Pinpoint the cell where the given text exists, returning its (x, y) midpoint coordinate. 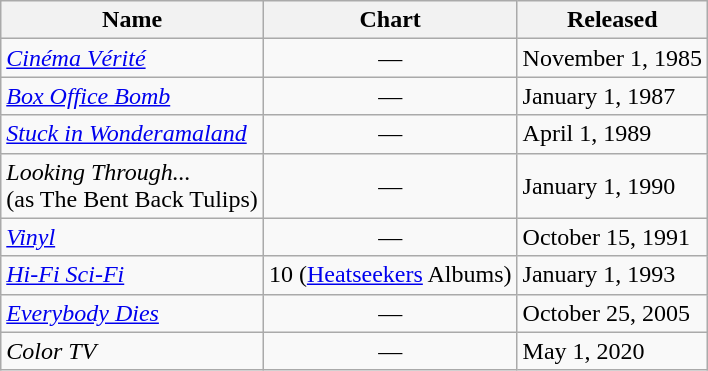
May 1, 2020 (612, 351)
Box Office Bomb (132, 96)
October 15, 1991 (612, 237)
Looking Through... (as The Bent Back Tulips) (132, 186)
10 (Heatseekers Albums) (390, 275)
Color TV (132, 351)
January 1, 1993 (612, 275)
October 25, 2005 (612, 313)
Chart (390, 20)
Vinyl (132, 237)
Everybody Dies (132, 313)
November 1, 1985 (612, 58)
January 1, 1987 (612, 96)
January 1, 1990 (612, 186)
Cinéma Vérité (132, 58)
Hi-Fi Sci-Fi (132, 275)
Name (132, 20)
Stuck in Wonderamaland (132, 134)
Released (612, 20)
April 1, 1989 (612, 134)
